From the cell containing the given text, extract its center point as (X, Y) coordinate. 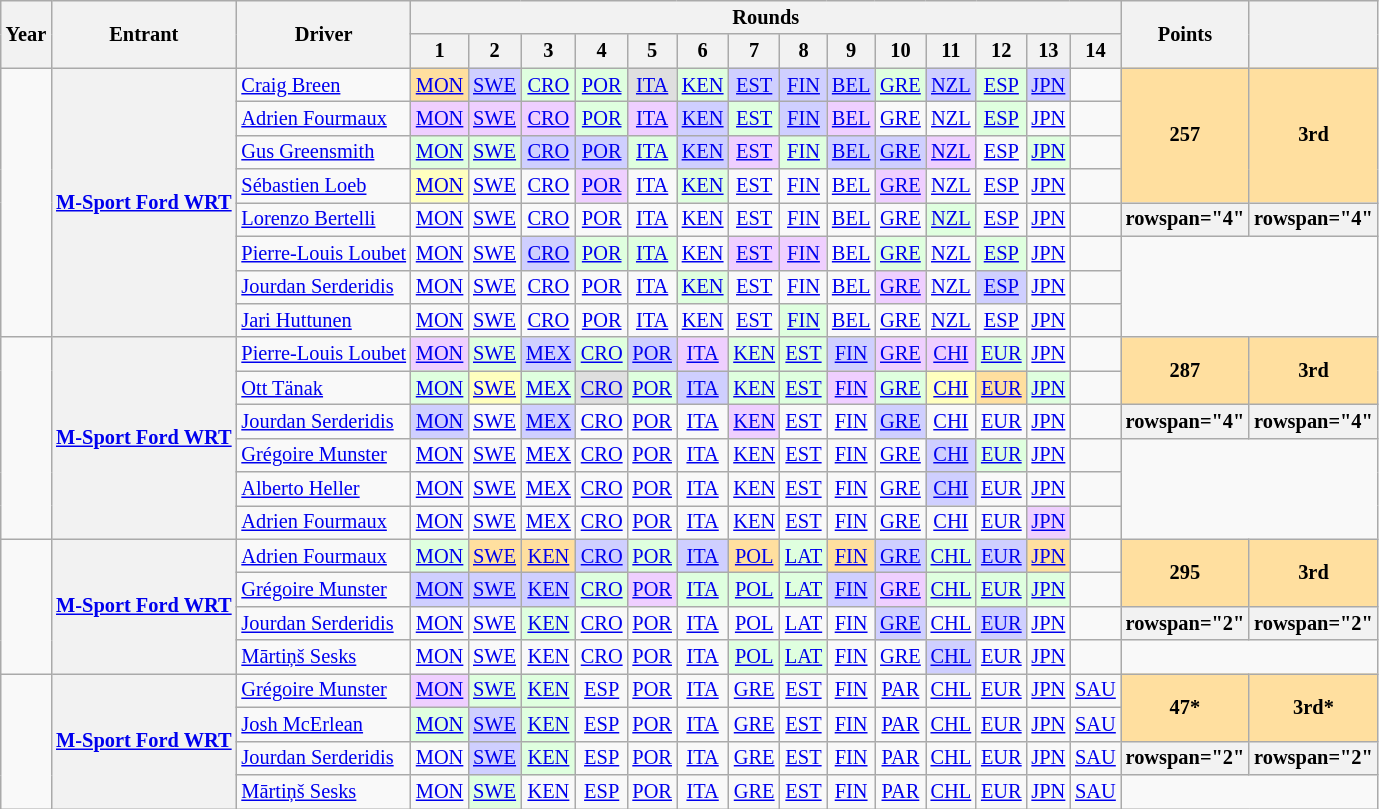
14 (1095, 51)
Alberto Heller (323, 489)
7 (754, 51)
295 (1186, 572)
5 (652, 51)
Sébastien Loeb (323, 186)
47* (1186, 706)
4 (602, 51)
11 (951, 51)
3 (548, 51)
Josh McErlean (323, 724)
Gus Greensmith (323, 152)
13 (1049, 51)
Driver (323, 34)
Entrant (144, 34)
12 (1001, 51)
6 (703, 51)
257 (1186, 136)
Points (1186, 34)
Rounds (766, 17)
Jari Huttunen (323, 320)
Craig Breen (323, 85)
1 (440, 51)
9 (851, 51)
287 (1186, 370)
3rd* (1314, 706)
10 (900, 51)
2 (494, 51)
8 (804, 51)
Year (26, 34)
Lorenzo Bertelli (323, 219)
Ott Tänak (323, 388)
